Capture the cell that displays the provided text and extract its [x, y] central coordinate. 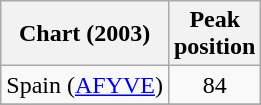
84 [214, 85]
Spain (AFYVE) [85, 85]
Peakposition [214, 34]
Chart (2003) [85, 34]
